For the text-containing cell, return its midpoint in [x, y] coordinate format. 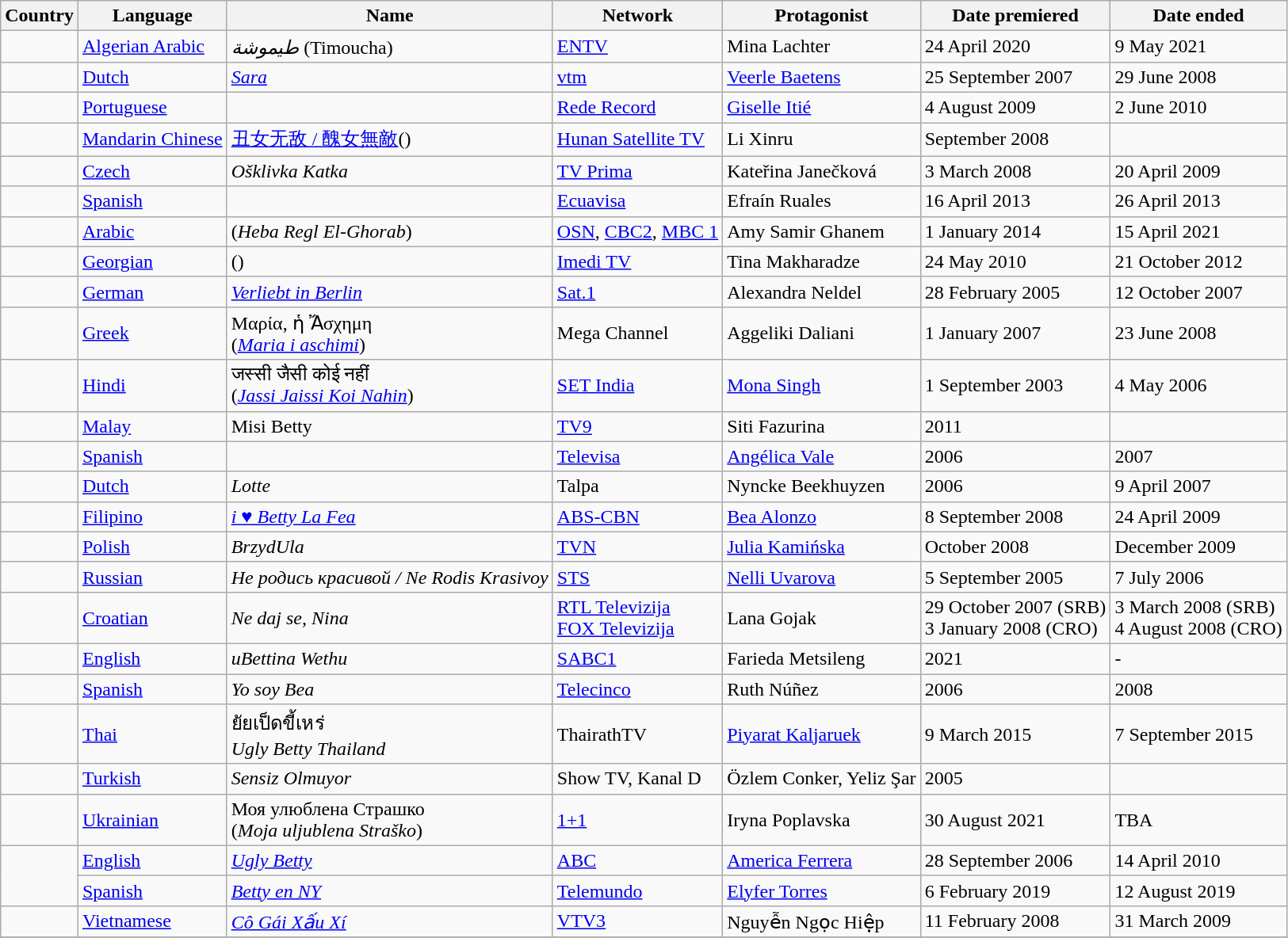
Μαρία, ἡ Ἄσχημη(Maria i aschimi) [390, 333]
24 May 2010 [1015, 261]
1+1 [637, 819]
OSN, CBC2, MBC 1 [637, 231]
Elyfer Torres [821, 890]
Nelli Uvarova [821, 577]
- [1198, 658]
6 February 2019 [1015, 890]
Nguyễn Ngọc Hiệp [821, 921]
Tina Makharadze [821, 261]
1 January 2014 [1015, 231]
2008 [1198, 688]
3 March 2008 (SRB)4 August 2008 (CRO) [1198, 618]
October 2008 [1015, 547]
Thai [152, 734]
Farieda Metsileng [821, 658]
September 2008 [1015, 139]
uBettina Wethu [390, 658]
Hunan Satellite TV [637, 139]
2021 [1015, 658]
Siti Fazurina [821, 426]
Mona Singh [821, 385]
Protagonist [821, 16]
Sensiz Olmuyor [390, 779]
America Ferrera [821, 860]
जस्सी जैसी कोई नहीं(Jassi Jaissi Koi Nahin) [390, 385]
Arabic [152, 231]
Greek [152, 333]
2011 [1015, 426]
2 June 2010 [1198, 107]
Aggeliki Daliani [821, 333]
7 July 2006 [1198, 577]
Bea Alonzo [821, 517]
Algerian Arabic [152, 47]
31 March 2009 [1198, 921]
20 April 2009 [1198, 171]
1 September 2003 [1015, 385]
9 April 2007 [1198, 486]
Czech [152, 171]
7 September 2015 [1198, 734]
Angélica Vale [821, 456]
BrzydUla [390, 547]
丑女无敌 / 醜女無敵() [390, 139]
Georgian [152, 261]
Rede Record [637, 107]
Hindi [152, 385]
Name [390, 16]
Veerle Baetens [821, 77]
Date premiered [1015, 16]
Turkish [152, 779]
Filipino [152, 517]
SABC1 [637, 658]
TVN [637, 547]
Cô Gái Xấu Xí [390, 921]
Lotte [390, 486]
(Heba Regl El-Ghorab) [390, 231]
Date ended [1198, 16]
i ♥ Betty La Fea [390, 517]
Не родись красивой / Ne Rodis Krasivoy [390, 577]
3 March 2008 [1015, 171]
STS [637, 577]
2005 [1015, 779]
24 April 2009 [1198, 517]
Telemundo [637, 890]
11 February 2008 [1015, 921]
Mega Channel [637, 333]
8 September 2008 [1015, 517]
Ugly Betty [390, 860]
Malay [152, 426]
Polish [152, 547]
SET India [637, 385]
9 May 2021 [1198, 47]
Croatian [152, 618]
Özlem Conker, Yeliz Şar [821, 779]
TBA [1198, 819]
Imedi TV [637, 261]
Lana Gojak [821, 618]
ThairathTV [637, 734]
Mina Lachter [821, 47]
4 May 2006 [1198, 385]
Ošklivka Katka [390, 171]
Telecinco [637, 688]
28 February 2005 [1015, 292]
Yo soy Bea [390, 688]
Talpa [637, 486]
Show TV, Kanal D [637, 779]
Sara [390, 77]
() [390, 261]
Televisa [637, 456]
Portuguese [152, 107]
15 April 2021 [1198, 231]
Efraín Ruales [821, 201]
ABS-CBN [637, 517]
Iryna Poplavska [821, 819]
29 June 2008 [1198, 77]
Russian [152, 577]
Misi Betty [390, 426]
2007 [1198, 456]
TV9 [637, 426]
Ruth Núñez [821, 688]
Nyncke Beekhuyzen [821, 486]
Моя улюблена Страшко(Moja uljublena Straško) [390, 819]
30 August 2021 [1015, 819]
Ne daj se, Nina [390, 618]
21 October 2012 [1198, 261]
VTV3 [637, 921]
4 August 2009 [1015, 107]
German [152, 292]
طيموشة (Timoucha) [390, 47]
Alexandra Neldel [821, 292]
TV Prima [637, 171]
Kateřina Janečková [821, 171]
9 March 2015 [1015, 734]
16 April 2013 [1015, 201]
Betty en NY [390, 890]
28 September 2006 [1015, 860]
Giselle Itié [821, 107]
vtm [637, 77]
29 October 2007 (SRB)3 January 2008 (CRO) [1015, 618]
December 2009 [1198, 547]
25 September 2007 [1015, 77]
Vietnamese [152, 921]
12 October 2007 [1198, 292]
ABC [637, 860]
Language [152, 16]
Sat.1 [637, 292]
ยัยเป็ดขี้เหร่Ugly Betty Thailand [390, 734]
12 August 2019 [1198, 890]
23 June 2008 [1198, 333]
RTL TelevizijaFOX Televizija [637, 618]
Julia Kamińska [821, 547]
Ukrainian [152, 819]
Country [40, 16]
Verliebt in Berlin [390, 292]
ENTV [637, 47]
26 April 2013 [1198, 201]
Piyarat Kaljaruek [821, 734]
5 September 2005 [1015, 577]
Ecuavisa [637, 201]
Li Xinru [821, 139]
14 April 2010 [1198, 860]
Network [637, 16]
Mandarin Chinese [152, 139]
1 January 2007 [1015, 333]
Amy Samir Ghanem [821, 231]
24 April 2020 [1015, 47]
